Provide the (X, Y) coordinate of the cell's center where the given text is located.  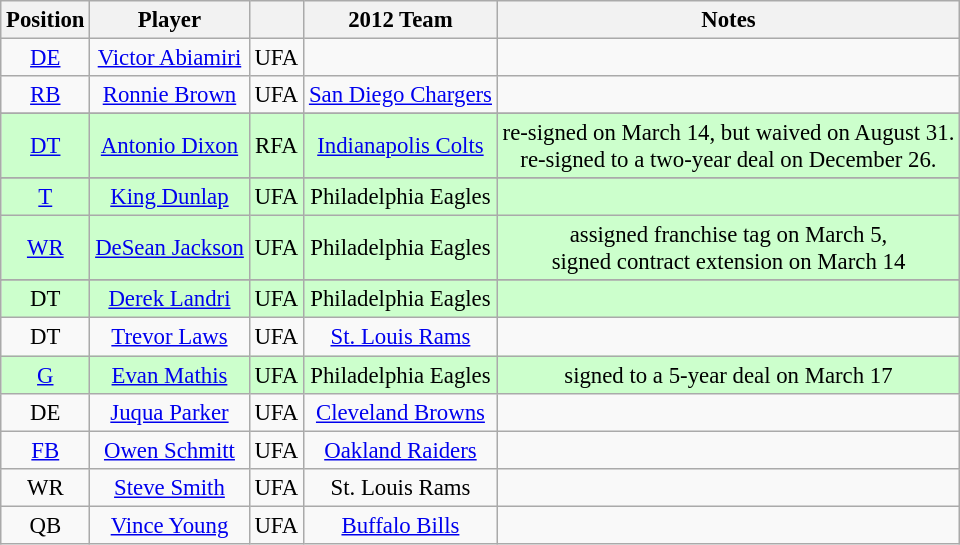
Derek Landri (170, 299)
Vince Young (170, 525)
Evan Mathis (170, 375)
Buffalo Bills (401, 525)
RFA (276, 146)
T (46, 197)
Juqua Parker (170, 412)
Notes (728, 20)
Oakland Raiders (401, 450)
King Dunlap (170, 197)
Indianapolis Colts (401, 146)
G (46, 375)
Victor Abiamiri (170, 58)
assigned franchise tag on March 5,signed contract extension on March 14 (728, 248)
Player (170, 20)
Owen Schmitt (170, 450)
Antonio Dixon (170, 146)
San Diego Chargers (401, 95)
QB (46, 525)
FB (46, 450)
Position (46, 20)
Ronnie Brown (170, 95)
re-signed on March 14, but waived on August 31. re-signed to a two-year deal on December 26. (728, 146)
Cleveland Browns (401, 412)
RB (46, 95)
2012 Team (401, 20)
Steve Smith (170, 487)
Trevor Laws (170, 337)
signed to a 5-year deal on March 17 (728, 375)
DeSean Jackson (170, 248)
